Extract the [x, y] coordinate from the center of the cell holding the provided text.  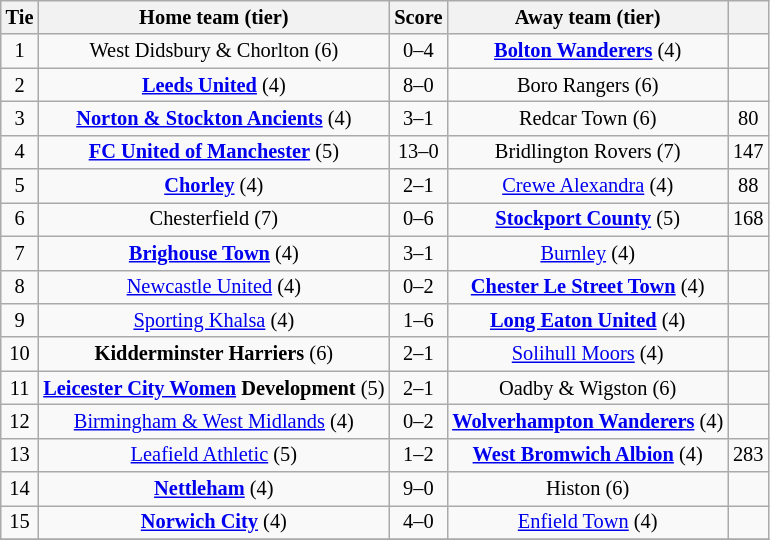
Leicester City Women Development (5) [214, 388]
13 [20, 455]
Leafield Athletic (5) [214, 455]
10 [20, 354]
Newcastle United (4) [214, 287]
3 [20, 118]
9–0 [418, 489]
Solihull Moors (4) [588, 354]
Norton & Stockton Ancients (4) [214, 118]
4–0 [418, 522]
Score [418, 17]
0–6 [418, 219]
Tie [20, 17]
Chester Le Street Town (4) [588, 287]
14 [20, 489]
West Bromwich Albion (4) [588, 455]
80 [748, 118]
Chesterfield (7) [214, 219]
Crewe Alexandra (4) [588, 186]
Stockport County (5) [588, 219]
Home team (tier) [214, 17]
2 [20, 85]
Wolverhampton Wanderers (4) [588, 421]
Burnley (4) [588, 253]
Nettleham (4) [214, 489]
147 [748, 152]
5 [20, 186]
13–0 [418, 152]
West Didsbury & Chorlton (6) [214, 51]
Leeds United (4) [214, 85]
9 [20, 320]
Brighouse Town (4) [214, 253]
Sporting Khalsa (4) [214, 320]
8 [20, 287]
Kidderminster Harriers (6) [214, 354]
Histon (6) [588, 489]
88 [748, 186]
11 [20, 388]
1 [20, 51]
Birmingham & West Midlands (4) [214, 421]
6 [20, 219]
0–4 [418, 51]
283 [748, 455]
8–0 [418, 85]
Chorley (4) [214, 186]
Norwich City (4) [214, 522]
Boro Rangers (6) [588, 85]
Enfield Town (4) [588, 522]
4 [20, 152]
15 [20, 522]
1–2 [418, 455]
FC United of Manchester (5) [214, 152]
1–6 [418, 320]
Long Eaton United (4) [588, 320]
Oadby & Wigston (6) [588, 388]
Bridlington Rovers (7) [588, 152]
Redcar Town (6) [588, 118]
7 [20, 253]
12 [20, 421]
Bolton Wanderers (4) [588, 51]
Away team (tier) [588, 17]
168 [748, 219]
